Extract the (x, y) coordinate from the center of the cell holding the provided text.  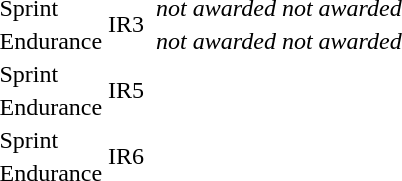
IR5 (126, 90)
not awarded (216, 41)
